Capture the cell that displays the provided text and extract its (X, Y) central coordinate. 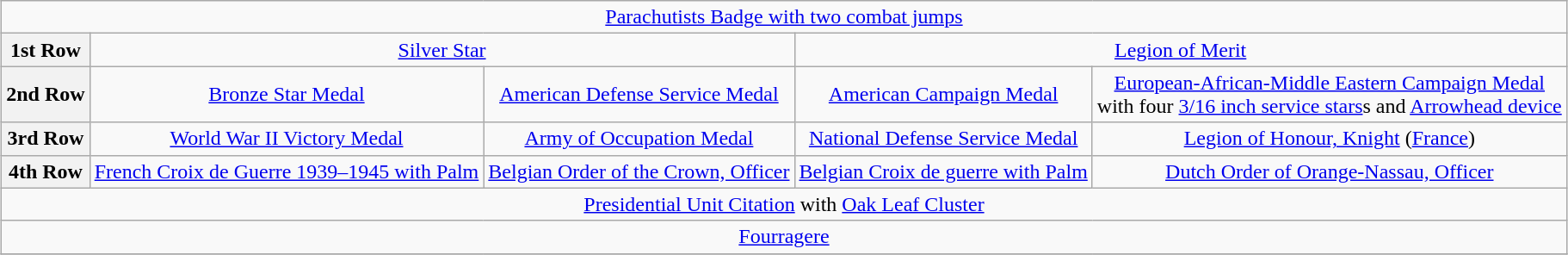
Legion of Merit (1181, 50)
Dutch Order of Orange-Nassau, Officer (1329, 171)
Belgian Order of the Crown, Officer (639, 171)
2nd Row (46, 95)
Bronze Star Medal (287, 95)
Presidential Unit Citation with Oak Leaf Cluster (785, 204)
Parachutists Badge with two combat jumps (785, 17)
American Defense Service Medal (639, 95)
French Croix de Guerre 1939–1945 with Palm (287, 171)
Silver Star (442, 50)
Belgian Croix de guerre with Palm (943, 171)
1st Row (46, 50)
Legion of Honour, Knight (France) (1329, 139)
World War II Victory Medal (287, 139)
European-African-Middle Eastern Campaign Medal with four 3/16 inch service starss and Arrowhead device (1329, 95)
Fourragere (785, 237)
Army of Occupation Medal (639, 139)
American Campaign Medal (943, 95)
3rd Row (46, 139)
National Defense Service Medal (943, 139)
4th Row (46, 171)
